Scan for the cell matching the given text and deliver its [X, Y] coordinate at center. 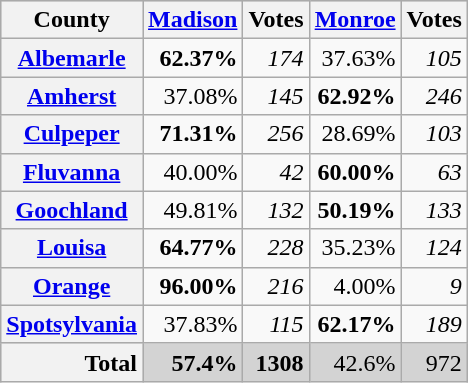
Monroe [355, 20]
Amherst [72, 96]
145 [276, 96]
42.6% [355, 362]
216 [276, 286]
Fluvanna [72, 172]
Orange [72, 286]
Spotsylvania [72, 324]
132 [276, 210]
96.00% [193, 286]
35.23% [355, 248]
37.63% [355, 58]
103 [434, 134]
62.37% [193, 58]
62.17% [355, 324]
Culpeper [72, 134]
62.92% [355, 96]
9 [434, 286]
115 [276, 324]
972 [434, 362]
64.77% [193, 248]
133 [434, 210]
Madison [193, 20]
Albemarle [72, 58]
28.69% [355, 134]
37.83% [193, 324]
County [72, 20]
Louisa [72, 248]
60.00% [355, 172]
189 [434, 324]
63 [434, 172]
1308 [276, 362]
71.31% [193, 134]
50.19% [355, 210]
57.4% [193, 362]
Total [72, 362]
256 [276, 134]
42 [276, 172]
Goochland [72, 210]
105 [434, 58]
124 [434, 248]
228 [276, 248]
4.00% [355, 286]
37.08% [193, 96]
40.00% [193, 172]
246 [434, 96]
49.81% [193, 210]
174 [276, 58]
